Identify which cell holds the provided text, then report its (X, Y) central coordinate. 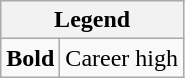
Legend (92, 20)
Career high (122, 58)
Bold (30, 58)
